Search for the cell housing the specified text and yield its [x, y] center coordinate. 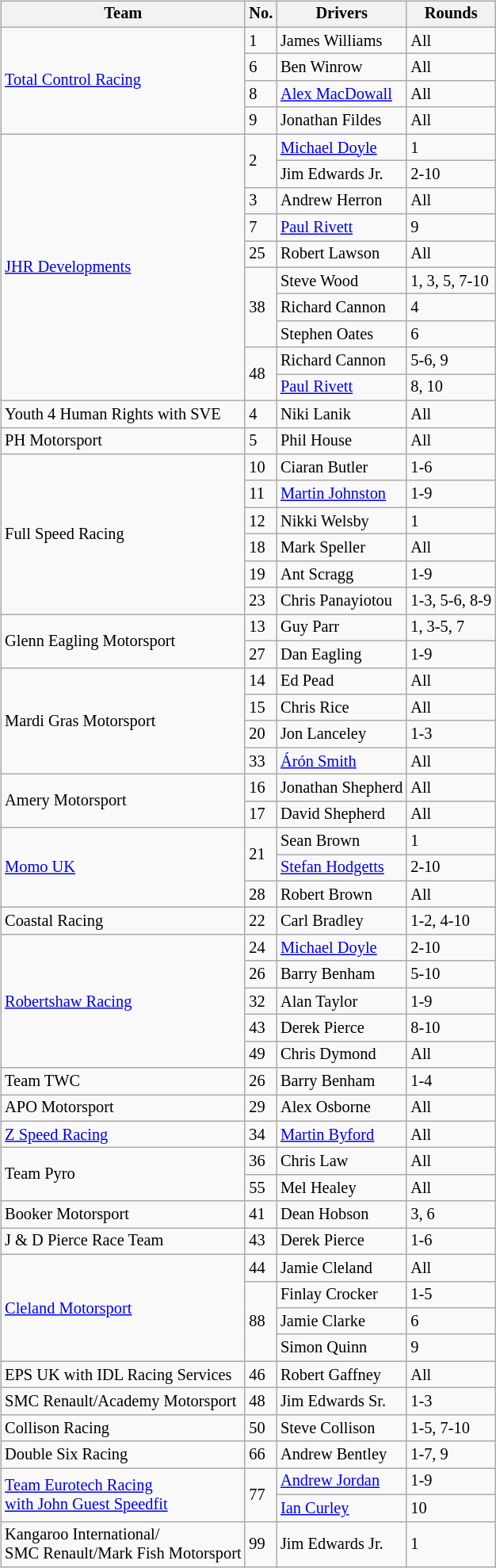
Ed Pead [341, 681]
Martin Johnston [341, 494]
11 [261, 494]
Dan Eagling [341, 654]
Andrew Jordan [341, 1482]
99 [261, 1544]
Carl Bradley [341, 921]
24 [261, 948]
Amery Motorsport [123, 801]
Chris Dymond [341, 1054]
Kangaroo International/SMC Renault/Mark Fish Motorsport [123, 1544]
20 [261, 734]
13 [261, 628]
Ben Winrow [341, 67]
29 [261, 1108]
Alex MacDowall [341, 94]
1, 3, 5, 7-10 [451, 281]
50 [261, 1428]
Double Six Racing [123, 1455]
Dean Hobson [341, 1214]
Chris Panayiotou [341, 601]
55 [261, 1188]
Alex Osborne [341, 1108]
Andrew Herron [341, 201]
Chris Rice [341, 708]
7 [261, 228]
Steve Wood [341, 281]
James Williams [341, 40]
Alan Taylor [341, 1001]
Sean Brown [341, 841]
Ant Scragg [341, 574]
Finlay Crocker [341, 1295]
Momo UK [123, 867]
Robert Lawson [341, 254]
27 [261, 654]
3 [261, 201]
Booker Motorsport [123, 1214]
28 [261, 894]
18 [261, 548]
Full Speed Racing [123, 534]
41 [261, 1214]
Robert Gaffney [341, 1375]
17 [261, 814]
Ian Curley [341, 1508]
Collison Racing [123, 1428]
5-6, 9 [451, 361]
8-10 [451, 1028]
19 [261, 574]
44 [261, 1268]
Niki Lanik [341, 414]
8, 10 [451, 388]
Youth 4 Human Rights with SVE [123, 414]
David Shepherd [341, 814]
No. [261, 14]
Simon Quinn [341, 1348]
49 [261, 1054]
Jon Lanceley [341, 734]
16 [261, 788]
Jonathan Fildes [341, 120]
38 [261, 308]
66 [261, 1455]
1-7, 9 [451, 1455]
Nikki Welsby [341, 521]
Z Speed Racing [123, 1134]
23 [261, 601]
Team [123, 14]
Stephen Oates [341, 335]
Team Eurotech Racingwith John Guest Speedfit [123, 1495]
Robertshaw Racing [123, 1001]
88 [261, 1321]
Árón Smith [341, 761]
12 [261, 521]
Stefan Hodgetts [341, 868]
Drivers [341, 14]
2 [261, 160]
Mark Speller [341, 548]
Mardi Gras Motorsport [123, 721]
8 [261, 94]
Andrew Bentley [341, 1455]
Robert Brown [341, 894]
1-5 [451, 1295]
Jonathan Shepherd [341, 788]
Chris Law [341, 1161]
33 [261, 761]
Jim Edwards Sr. [341, 1402]
22 [261, 921]
14 [261, 681]
1-4 [451, 1081]
PH Motorsport [123, 441]
Ciaran Butler [341, 468]
77 [261, 1495]
Jamie Cleland [341, 1268]
Steve Collison [341, 1428]
34 [261, 1134]
Total Control Racing [123, 81]
Rounds [451, 14]
EPS UK with IDL Racing Services [123, 1375]
Team TWC [123, 1081]
1-5, 7-10 [451, 1428]
Mel Healey [341, 1188]
5-10 [451, 974]
SMC Renault/Academy Motorsport [123, 1402]
15 [261, 708]
5 [261, 441]
Team Pyro [123, 1175]
Guy Parr [341, 628]
Jamie Clarke [341, 1321]
Coastal Racing [123, 921]
36 [261, 1161]
1-3, 5-6, 8-9 [451, 601]
JHR Developments [123, 268]
Martin Byford [341, 1134]
25 [261, 254]
1, 3-5, 7 [451, 628]
21 [261, 855]
32 [261, 1001]
3, 6 [451, 1214]
J & D Pierce Race Team [123, 1241]
Glenn Eagling Motorsport [123, 641]
1-2, 4-10 [451, 921]
Cleland Motorsport [123, 1308]
Phil House [341, 441]
APO Motorsport [123, 1108]
46 [261, 1375]
